Detect which cell encompasses the target text, then output its (X, Y) center coordinate. 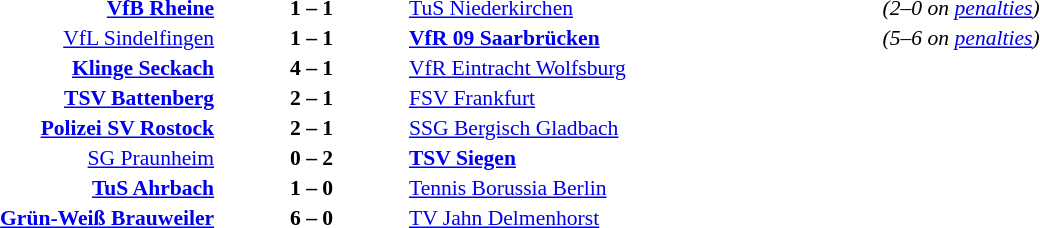
TSV Siegen (643, 158)
SSG Bergisch Gladbach (643, 128)
1 – 1 (312, 38)
1 – 0 (312, 188)
0 – 2 (312, 158)
VfR 09 Saarbrücken (643, 38)
4 – 1 (312, 68)
Tennis Borussia Berlin (643, 188)
FSV Frankfurt (643, 98)
VfR Eintracht Wolfsburg (643, 68)
